Locate the cell with the specified text and output its (x, y) center coordinate. 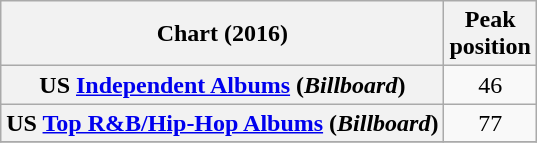
77 (490, 123)
Chart (2016) (222, 34)
46 (490, 85)
US Independent Albums (Billboard) (222, 85)
US Top R&B/Hip-Hop Albums (Billboard) (222, 123)
Peak position (490, 34)
